Detect which cell encompasses the target text, then output its [x, y] center coordinate. 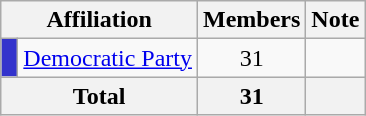
Affiliation [100, 20]
Members [251, 20]
Note [336, 20]
Democratic Party [108, 58]
Total [100, 96]
